For the text-containing cell, return its midpoint in [X, Y] coordinate format. 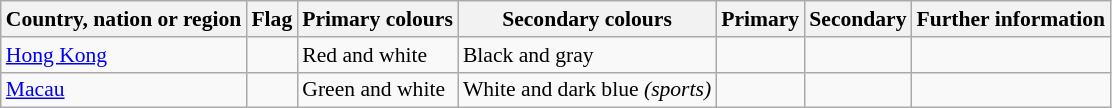
Black and gray [587, 55]
Macau [124, 90]
Secondary colours [587, 19]
Hong Kong [124, 55]
Green and white [378, 90]
Primary [760, 19]
White and dark blue (sports) [587, 90]
Secondary [858, 19]
Country, nation or region [124, 19]
Red and white [378, 55]
Flag [272, 19]
Primary colours [378, 19]
Further information [1012, 19]
